Identify which cell holds the provided text, then report its (x, y) central coordinate. 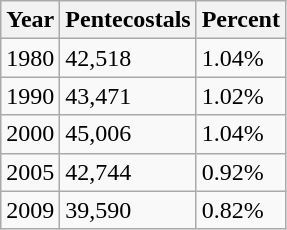
0.92% (240, 172)
0.82% (240, 210)
42,518 (128, 58)
1990 (30, 96)
45,006 (128, 134)
2009 (30, 210)
Year (30, 20)
2005 (30, 172)
1980 (30, 58)
39,590 (128, 210)
Pentecostals (128, 20)
1.02% (240, 96)
Percent (240, 20)
42,744 (128, 172)
43,471 (128, 96)
2000 (30, 134)
